Search for the cell housing the specified text and yield its [X, Y] center coordinate. 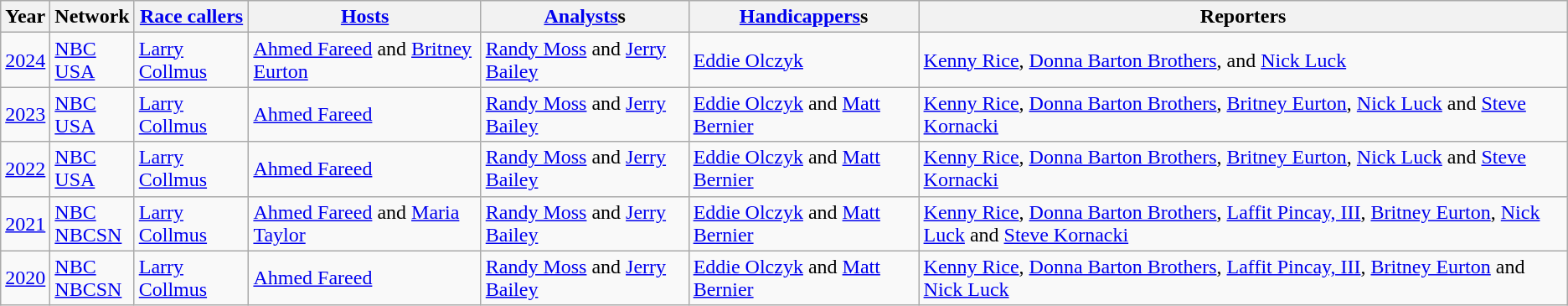
Hosts [365, 17]
2021 [25, 223]
Eddie Olczyk [804, 60]
2023 [25, 114]
Race callers [191, 17]
2024 [25, 60]
Kenny Rice, Donna Barton Brothers, Laffit Pincay, III, Britney Eurton, Nick Luck and Steve Kornacki [1243, 223]
Network [92, 17]
Analystss [585, 17]
Reporters [1243, 17]
Kenny Rice, Donna Barton Brothers, and Nick Luck [1243, 60]
2022 [25, 169]
Ahmed Fareed and Maria Taylor [365, 223]
2020 [25, 278]
Kenny Rice, Donna Barton Brothers, Laffit Pincay, III, Britney Eurton and Nick Luck [1243, 278]
Handicapperss [804, 17]
Year [25, 17]
Ahmed Fareed and Britney Eurton [365, 60]
